Scan for the cell matching the given text and deliver its [x, y] coordinate at center. 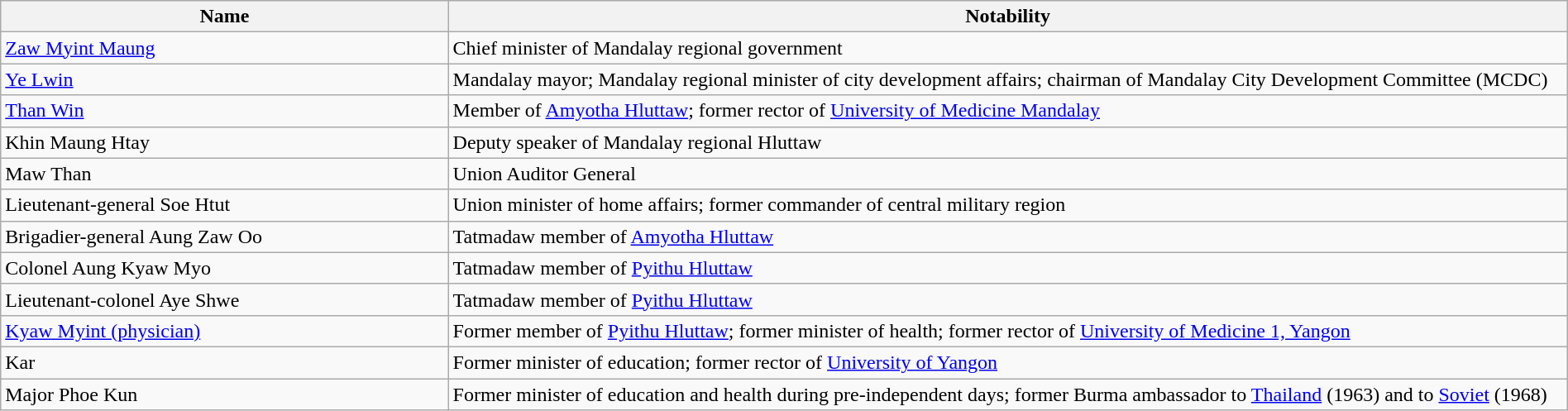
Mandalay mayor; Mandalay regional minister of city development affairs; chairman of Mandalay City Development Committee (MCDC) [1007, 79]
Colonel Aung Kyaw Myo [225, 268]
Kyaw Myint (physician) [225, 331]
Zaw Myint Maung [225, 48]
Union Auditor General [1007, 174]
Tatmadaw member of Amyotha Hluttaw [1007, 237]
Former minister of education and health during pre-independent days; former Burma ambassador to Thailand (1963) and to Soviet (1968) [1007, 394]
Union minister of home affairs; former commander of central military region [1007, 205]
Member of Amyotha Hluttaw; former rector of University of Medicine Mandalay [1007, 111]
Lieutenant-general Soe Htut [225, 205]
Notability [1007, 17]
Former member of Pyithu Hluttaw; former minister of health; former rector of University of Medicine 1, Yangon [1007, 331]
Deputy speaker of Mandalay regional Hluttaw [1007, 142]
Khin Maung Htay [225, 142]
Former minister of education; former rector of University of Yangon [1007, 362]
Brigadier-general Aung Zaw Oo [225, 237]
Lieutenant-colonel Aye Shwe [225, 299]
Name [225, 17]
Chief minister of Mandalay regional government [1007, 48]
Ye Lwin [225, 79]
Kar [225, 362]
Than Win [225, 111]
Major Phoe Kun [225, 394]
Maw Than [225, 174]
